For the text-containing cell, return its midpoint in (x, y) coordinate format. 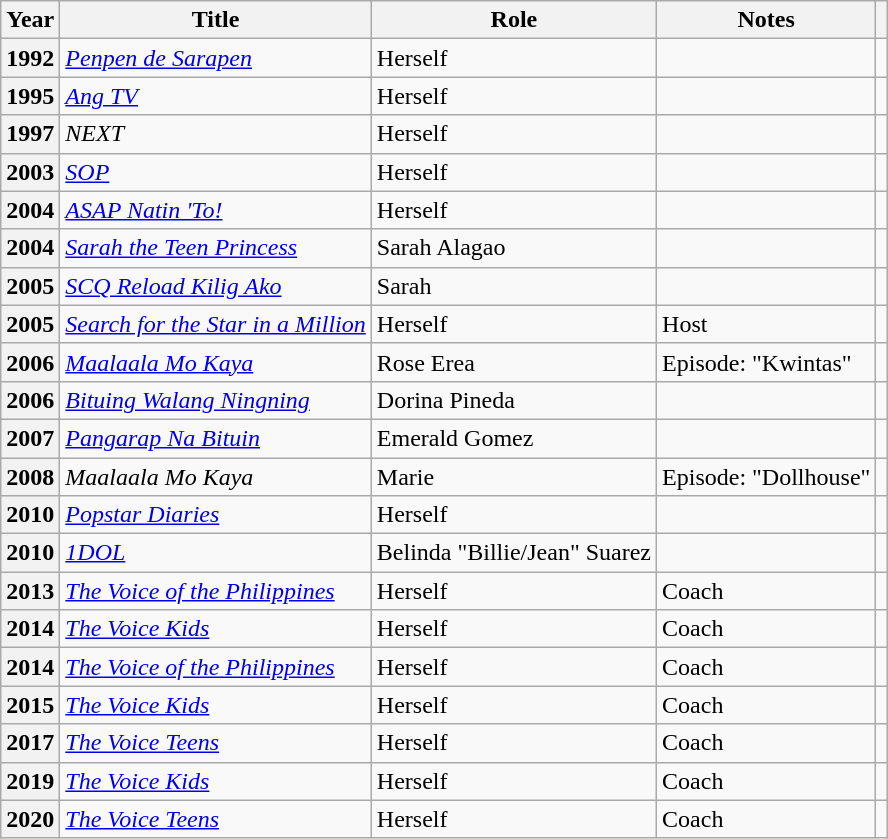
Search for the Star in a Million (216, 324)
Bituing Walang Ningning (216, 400)
ASAP Natin 'To! (216, 210)
Pangarap Na Bituin (216, 438)
Popstar Diaries (216, 515)
1997 (30, 134)
2015 (30, 705)
SCQ Reload Kilig Ako (216, 286)
Role (514, 20)
2007 (30, 438)
Sarah Alagao (514, 248)
Ang TV (216, 96)
Sarah (514, 286)
2019 (30, 781)
NEXT (216, 134)
2008 (30, 477)
2013 (30, 591)
Sarah the Teen Princess (216, 248)
Dorina Pineda (514, 400)
2003 (30, 172)
Marie (514, 477)
SOP (216, 172)
2017 (30, 743)
Belinda "Billie/Jean" Suarez (514, 553)
1995 (30, 96)
Penpen de Sarapen (216, 58)
Year (30, 20)
Title (216, 20)
Episode: "Kwintas" (766, 362)
Episode: "Dollhouse" (766, 477)
Notes (766, 20)
2020 (30, 819)
1DOL (216, 553)
Host (766, 324)
Emerald Gomez (514, 438)
1992 (30, 58)
Rose Erea (514, 362)
